For the text-containing cell, return its midpoint in (X, Y) coordinate format. 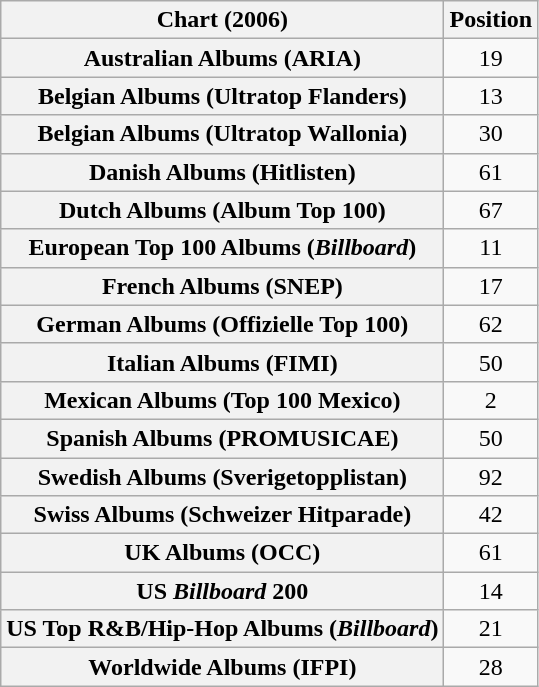
US Billboard 200 (222, 591)
Belgian Albums (Ultratop Wallonia) (222, 134)
14 (491, 591)
US Top R&B/Hip-Hop Albums (Billboard) (222, 629)
Swedish Albums (Sverigetopplistan) (222, 477)
17 (491, 286)
2 (491, 400)
Worldwide Albums (IFPI) (222, 667)
European Top 100 Albums (Billboard) (222, 248)
67 (491, 210)
92 (491, 477)
11 (491, 248)
42 (491, 515)
Spanish Albums (PROMUSICAE) (222, 438)
Belgian Albums (Ultratop Flanders) (222, 96)
Italian Albums (FIMI) (222, 362)
Mexican Albums (Top 100 Mexico) (222, 400)
62 (491, 324)
21 (491, 629)
19 (491, 58)
30 (491, 134)
Swiss Albums (Schweizer Hitparade) (222, 515)
Danish Albums (Hitlisten) (222, 172)
Position (491, 20)
Australian Albums (ARIA) (222, 58)
German Albums (Offizielle Top 100) (222, 324)
Chart (2006) (222, 20)
UK Albums (OCC) (222, 553)
French Albums (SNEP) (222, 286)
13 (491, 96)
28 (491, 667)
Dutch Albums (Album Top 100) (222, 210)
